Provide the [x, y] coordinate of the cell's center where the given text is located.  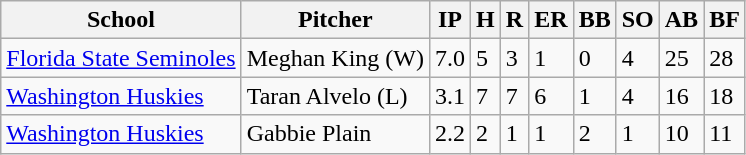
Gabbie Plain [335, 134]
Pitcher [335, 20]
28 [725, 58]
11 [725, 134]
10 [681, 134]
7.0 [450, 58]
0 [594, 58]
H [486, 20]
3.1 [450, 96]
SO [638, 20]
BB [594, 20]
2.2 [450, 134]
R [514, 20]
AB [681, 20]
5 [486, 58]
6 [551, 96]
BF [725, 20]
16 [681, 96]
Taran Alvelo (L) [335, 96]
IP [450, 20]
Florida State Seminoles [121, 58]
3 [514, 58]
School [121, 20]
Meghan King (W) [335, 58]
18 [725, 96]
25 [681, 58]
ER [551, 20]
